Locate the cell with the specified text and output its (X, Y) center coordinate. 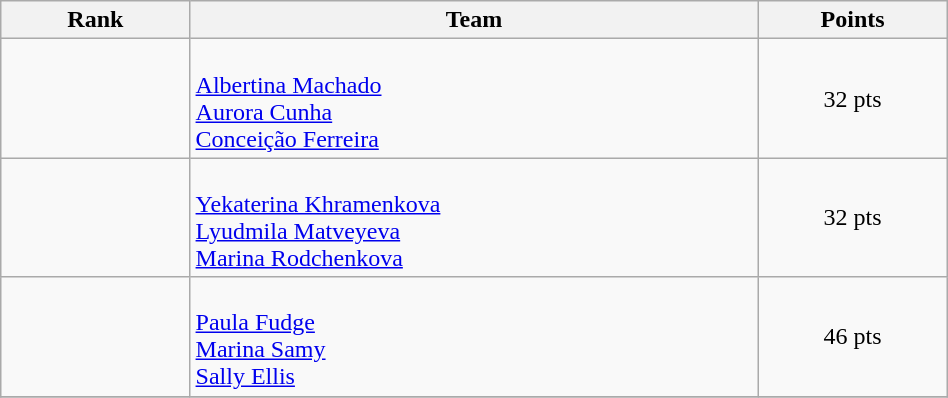
46 pts (852, 336)
Points (852, 20)
Albertina MachadoAurora CunhaConceição Ferreira (474, 98)
Team (474, 20)
Yekaterina KhramenkovaLyudmila MatveyevaMarina Rodchenkova (474, 218)
Paula FudgeMarina SamySally Ellis (474, 336)
Rank (96, 20)
